Return the (x, y) coordinate for the center point of the cell that contains the specified text.  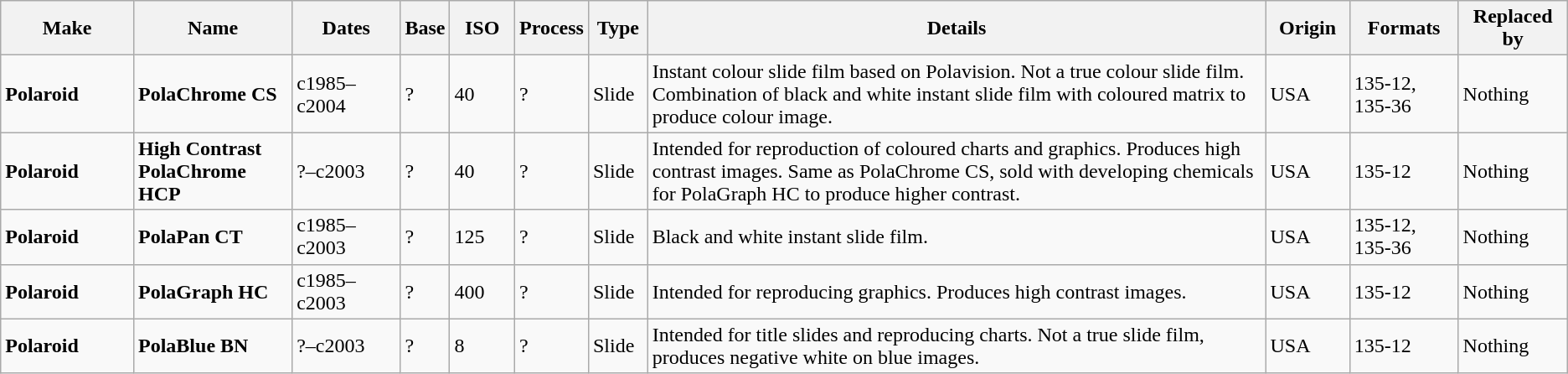
Details (957, 29)
Process (552, 29)
Dates (347, 29)
PolaChrome CS (213, 94)
c1985–c2004 (347, 94)
PolaPan CT (213, 236)
PolaBlue BN (213, 345)
Origin (1308, 29)
Name (213, 29)
Base (426, 29)
Black and white instant slide film. (957, 236)
High Contrast PolaChrome HCP (213, 171)
Intended for reproducing graphics. Produces high contrast images. (957, 292)
Replaced by (1513, 29)
Type (618, 29)
Make (67, 29)
8 (482, 345)
125 (482, 236)
400 (482, 292)
Formats (1404, 29)
Intended for title slides and reproducing charts. Not a true slide film, produces negative white on blue images. (957, 345)
ISO (482, 29)
PolaGraph HC (213, 292)
